Return the [x, y] coordinate for the center point of the cell that contains the specified text.  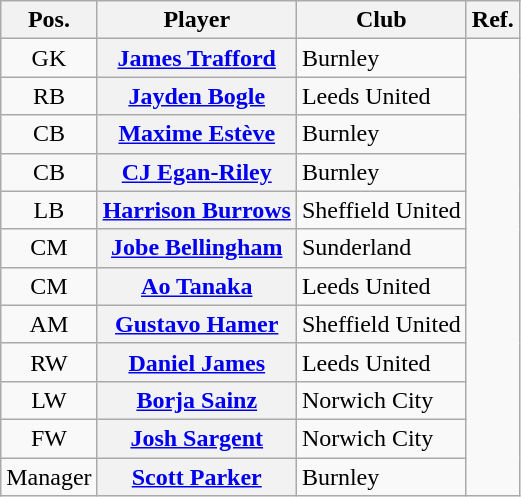
RB [49, 96]
GK [49, 58]
Club [381, 20]
James Trafford [196, 58]
Ref. [492, 20]
Sunderland [381, 248]
Scott Parker [196, 477]
Jayden Bogle [196, 96]
Josh Sargent [196, 438]
Ao Tanaka [196, 286]
Manager [49, 477]
Player [196, 20]
FW [49, 438]
Maxime Estève [196, 134]
Jobe Bellingham [196, 248]
AM [49, 324]
RW [49, 362]
Pos. [49, 20]
LW [49, 400]
Daniel James [196, 362]
Gustavo Hamer [196, 324]
Borja Sainz [196, 400]
CJ Egan-Riley [196, 172]
LB [49, 210]
Harrison Burrows [196, 210]
